Detect which cell encompasses the target text, then output its (X, Y) center coordinate. 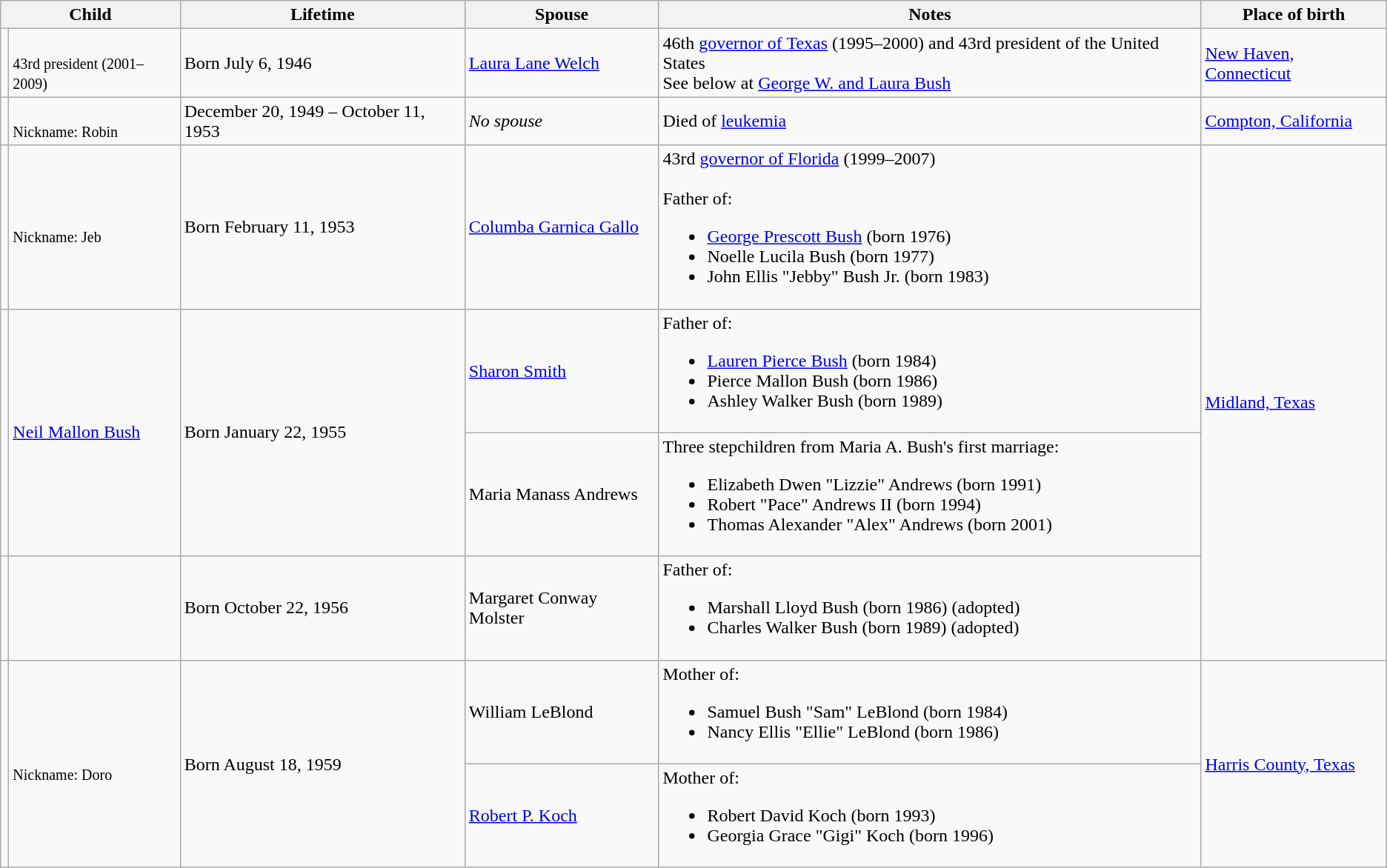
Laura Lane Welch (562, 63)
Maria Manass Andrews (562, 495)
Place of birth (1294, 15)
William LeBlond (562, 712)
Midland, Texas (1294, 403)
Father of:Lauren Pierce Bush (born 1984)Pierce Mallon Bush (born 1986)Ashley Walker Bush (born 1989) (930, 370)
Robert P. Koch (562, 815)
Sharon Smith (562, 370)
Child (90, 15)
New Haven, Connecticut (1294, 63)
43rd governor of Florida (1999–2007) Father of:George Prescott Bush (born 1976)Noelle Lucila Bush (born 1977)John Ellis "Jebby" Bush Jr. (born 1983) (930, 227)
Margaret Conway Molster (562, 608)
Mother of:Samuel Bush "Sam" LeBlond (born 1984)Nancy Ellis "Ellie" LeBlond (born 1986) (930, 712)
Born February 11, 1953 (322, 227)
No spouse (562, 121)
December 20, 1949 – October 11, 1953 (322, 121)
Nickname: Robin (95, 121)
Columba Garnica Gallo (562, 227)
46th governor of Texas (1995–2000) and 43rd president of the United StatesSee below at George W. and Laura Bush (930, 63)
Father of:Marshall Lloyd Bush (born 1986) (adopted)Charles Walker Bush (born 1989) (adopted) (930, 608)
Nickname: Jeb (95, 227)
Spouse (562, 15)
Neil Mallon Bush (95, 433)
Born October 22, 1956 (322, 608)
Nickname: Doro (95, 764)
Compton, California (1294, 121)
Born January 22, 1955 (322, 433)
Lifetime (322, 15)
Born July 6, 1946 (322, 63)
Mother of:Robert David Koch (born 1993)Georgia Grace "Gigi" Koch (born 1996) (930, 815)
Born August 18, 1959 (322, 764)
Harris County, Texas (1294, 764)
43rd president (2001–2009) (95, 63)
Notes (930, 15)
Died of leukemia (930, 121)
